Extract the [X, Y] coordinate from the center of the cell holding the provided text.  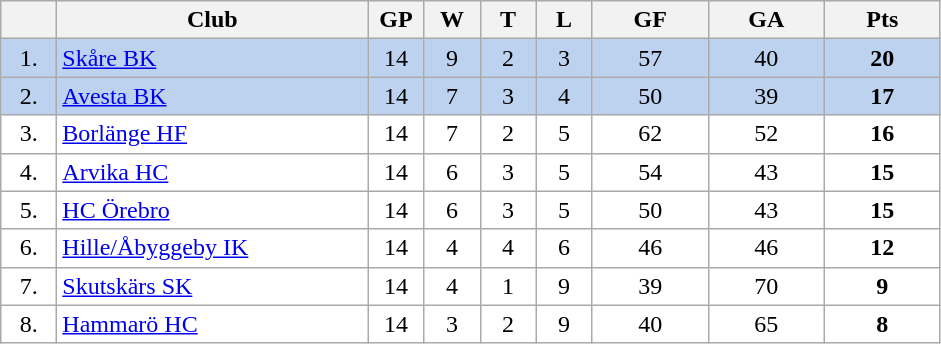
20 [882, 58]
Hille/Åbyggeby IK [212, 248]
GP [396, 20]
4. [29, 172]
Avesta BK [212, 96]
62 [650, 134]
12 [882, 248]
54 [650, 172]
7. [29, 286]
W [452, 20]
1. [29, 58]
GA [766, 20]
6. [29, 248]
Pts [882, 20]
L [564, 20]
8. [29, 324]
17 [882, 96]
T [508, 20]
65 [766, 324]
HC Örebro [212, 210]
Hammarö HC [212, 324]
1 [508, 286]
Arvika HC [212, 172]
2. [29, 96]
5. [29, 210]
Borlänge HF [212, 134]
GF [650, 20]
16 [882, 134]
70 [766, 286]
8 [882, 324]
3. [29, 134]
52 [766, 134]
Skutskärs SK [212, 286]
57 [650, 58]
Skåre BK [212, 58]
Club [212, 20]
